Locate the cell with the specified text and output its (X, Y) center coordinate. 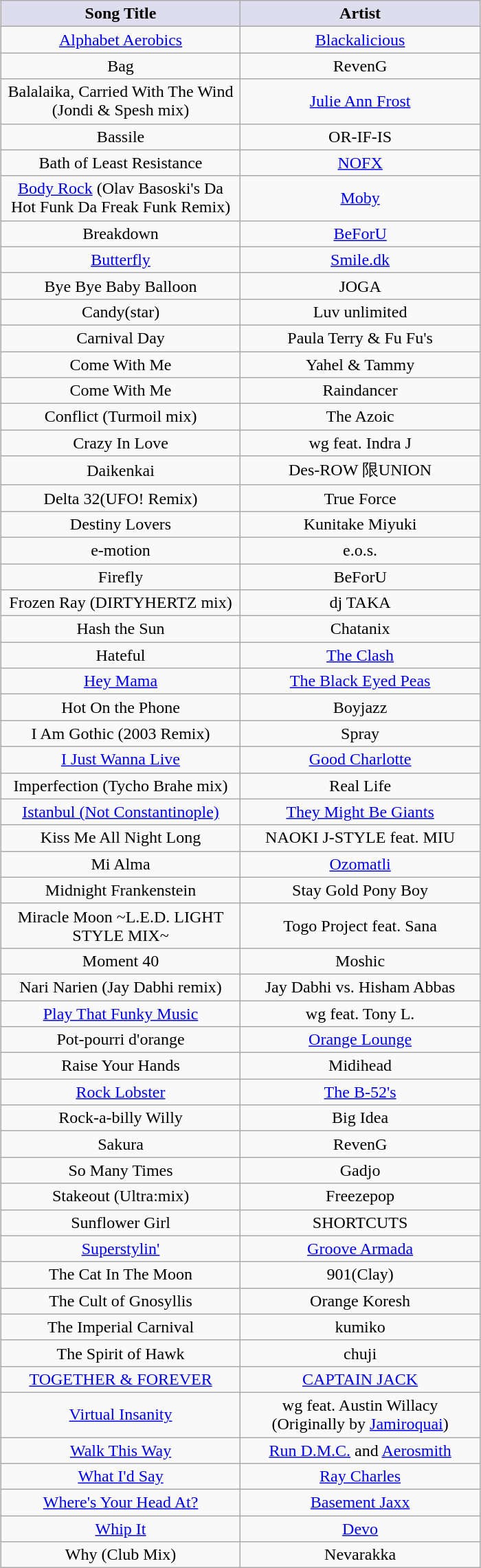
Firefly (121, 576)
The Spirit of Hawk (121, 1353)
Luv unlimited (360, 312)
JOGA (360, 286)
901(Clay) (360, 1275)
NOFX (360, 163)
Why (Club Mix) (121, 1555)
Bassile (121, 137)
Paula Terry & Fu Fu's (360, 338)
Yahel & Tammy (360, 365)
Rock Lobster (121, 1092)
Des-ROW 限UNION (360, 471)
NAOKI J-STYLE feat. MIU (360, 838)
I Am Gothic (2003 Remix) (121, 734)
The Azoic (360, 417)
Hash the Sun (121, 629)
Play That Funky Music (121, 1013)
Moment 40 (121, 961)
Artist (360, 14)
wg feat. Indra J (360, 443)
Freezepop (360, 1196)
Song Title (121, 14)
The Black Eyed Peas (360, 681)
Orange Koresh (360, 1301)
Moshic (360, 961)
Virtual Insanity (121, 1415)
Jay Dabhi vs. Hisham Abbas (360, 987)
TOGETHER & FOREVER (121, 1379)
Imperfection (Tycho Brahe mix) (121, 786)
The Cat In The Moon (121, 1275)
I Just Wanna Live (121, 760)
Orange Lounge (360, 1040)
Walk This Way (121, 1450)
Candy(star) (121, 312)
Daikenkai (121, 471)
e.o.s. (360, 550)
CAPTAIN JACK (360, 1379)
Basement Jaxx (360, 1503)
Moby (360, 198)
Destiny Lovers (121, 524)
wg feat. Austin Willacy (Originally by Jamiroquai) (360, 1415)
OR-IF-IS (360, 137)
Nevarakka (360, 1555)
Raise Your Hands (121, 1066)
Frozen Ray (DIRTYHERTZ mix) (121, 603)
Rock-a-billy Willy (121, 1118)
Chatanix (360, 629)
Pot-pourri d'orange (121, 1040)
Raindancer (360, 391)
wg feat. Tony L. (360, 1013)
The Cult of Gnosyllis (121, 1301)
Midnight Frankenstein (121, 890)
Carnival Day (121, 338)
Delta 32(UFO! Remix) (121, 498)
True Force (360, 498)
What I'd Say (121, 1477)
Stay Gold Pony Boy (360, 890)
Sunflower Girl (121, 1223)
Bag (121, 66)
Bye Bye Baby Balloon (121, 286)
Big Idea (360, 1118)
So Many Times (121, 1170)
Kiss Me All Night Long (121, 838)
Real Life (360, 786)
Togo Project feat. Sana (360, 926)
Hey Mama (121, 681)
Istanbul (Not Constantinople) (121, 812)
Hateful (121, 655)
SHORTCUTS (360, 1223)
dj TAKA (360, 603)
Devo (360, 1529)
Superstylin' (121, 1249)
Good Charlotte (360, 760)
Where's Your Head At? (121, 1503)
Spray (360, 734)
Crazy In Love (121, 443)
Run D.M.C. and Aerosmith (360, 1450)
Ozomatli (360, 864)
Conflict (Turmoil mix) (121, 417)
e-motion (121, 550)
Miracle Moon ~L.E.D. LIGHT STYLE MIX~ (121, 926)
Julie Ann Frost (360, 102)
The B-52's (360, 1092)
They Might Be Giants (360, 812)
Blackalicious (360, 40)
Hot On the Phone (121, 707)
Butterfly (121, 260)
Kunitake Miyuki (360, 524)
kumiko (360, 1327)
Nari Narien (Jay Dabhi remix) (121, 987)
Body Rock (Olav Basoski's Da Hot Funk Da Freak Funk Remix) (121, 198)
Breakdown (121, 234)
Smile.dk (360, 260)
Bath of Least Resistance (121, 163)
Alphabet Aerobics (121, 40)
Ray Charles (360, 1477)
Boyjazz (360, 707)
Groove Armada (360, 1249)
The Clash (360, 655)
Midihead (360, 1066)
The Imperial Carnival (121, 1327)
chuji (360, 1353)
Mi Alma (121, 864)
Gadjo (360, 1170)
Balalaika, Carried With The Wind (Jondi & Spesh mix) (121, 102)
Sakura (121, 1144)
Stakeout (Ultra:mix) (121, 1196)
Whip It (121, 1529)
